Identify which cell holds the provided text, then report its [X, Y] central coordinate. 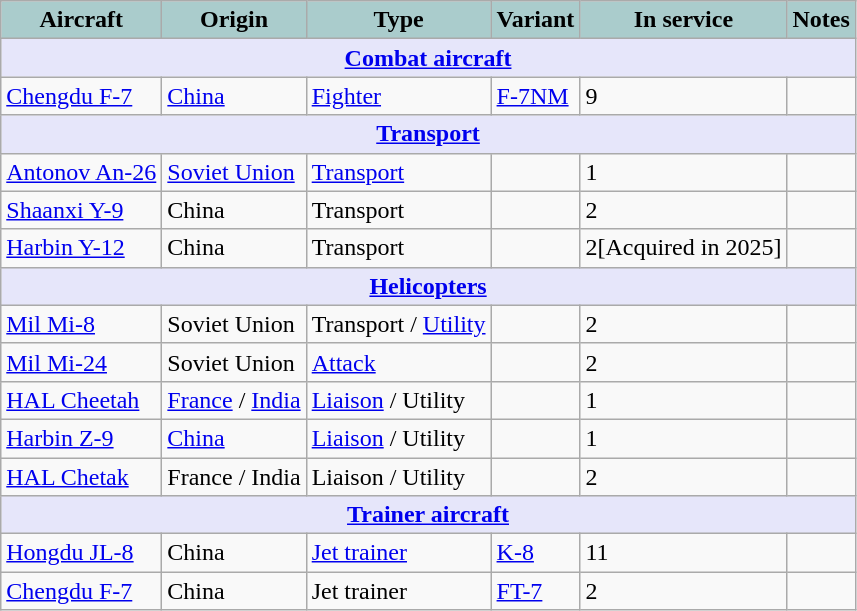
HAL Cheetah [82, 400]
Antonov An-26 [82, 172]
Mil Mi-24 [82, 362]
Trainer aircraft [428, 515]
Attack [398, 362]
Transport / Utility [398, 324]
Combat aircraft [428, 58]
11 [684, 553]
Type [398, 20]
Helicopters [428, 286]
In service [684, 20]
Origin [234, 20]
Shaanxi Y-9 [82, 210]
2[Acquired in 2025] [684, 248]
Harbin Z-9 [82, 438]
HAL Chetak [82, 477]
FT-7 [536, 591]
9 [684, 96]
Notes [821, 20]
Mil Mi-8 [82, 324]
F-7NM [536, 96]
Hongdu JL-8 [82, 553]
K-8 [536, 553]
Fighter [398, 96]
Harbin Y-12 [82, 248]
Variant [536, 20]
Aircraft [82, 20]
